Provide the [x, y] coordinate of the cell's center where the given text is located.  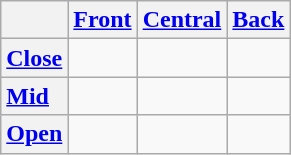
Central [182, 20]
Close [34, 58]
Front [102, 20]
Open [34, 134]
Back [258, 20]
Mid [34, 96]
